For the text-containing cell, return its midpoint in (X, Y) coordinate format. 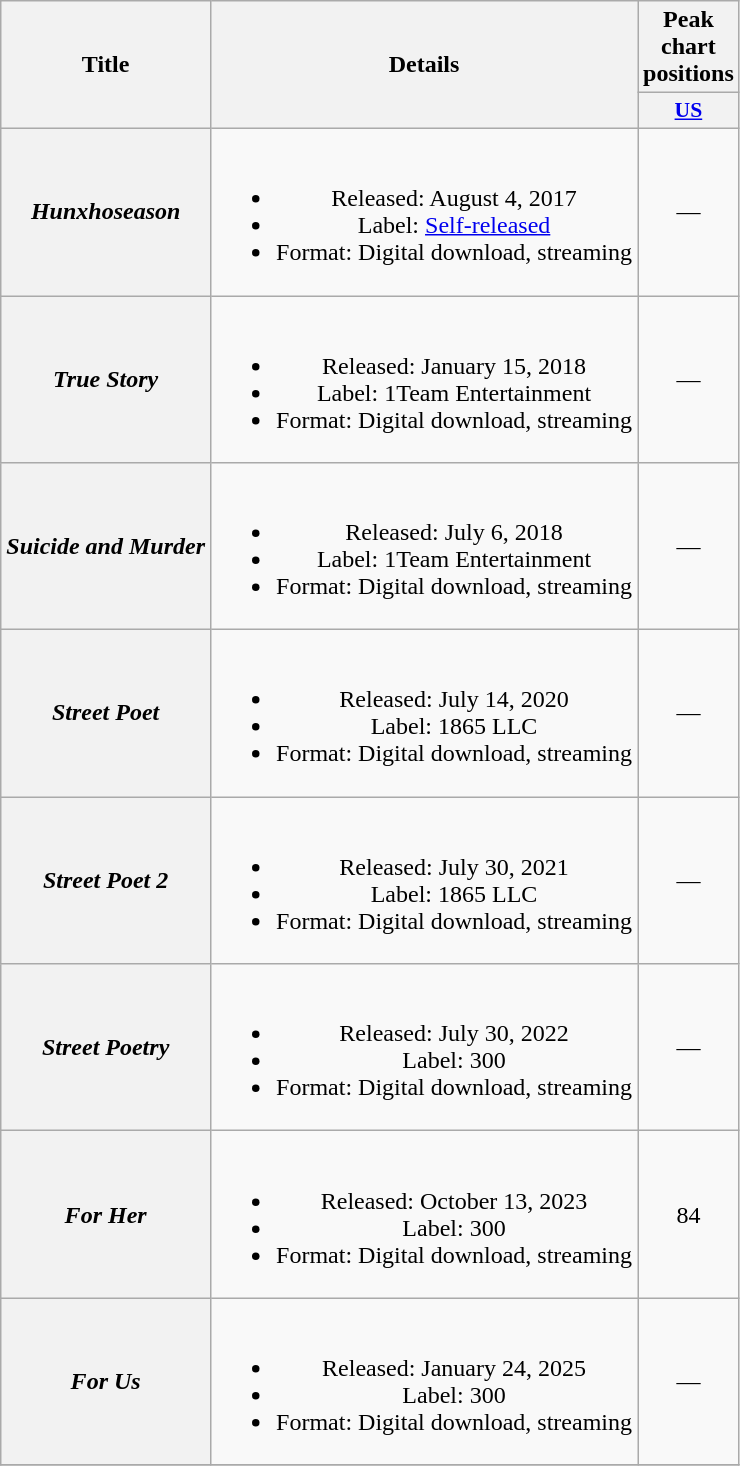
Released: July 30, 2022Label: 300Format: Digital download, streaming (424, 1048)
Street Poet 2 (106, 880)
Title (106, 65)
84 (689, 1214)
Released: August 4, 2017Label: Self-releasedFormat: Digital download, streaming (424, 212)
Hunxhoseason (106, 212)
Street Poetry (106, 1048)
Peak chart positions (689, 47)
US (689, 111)
For Us (106, 1382)
For Her (106, 1214)
True Story (106, 380)
Released: January 15, 2018Label: 1Team EntertainmentFormat: Digital download, streaming (424, 380)
Released: January 24, 2025Label: 300Format: Digital download, streaming (424, 1382)
Released: July 6, 2018Label: 1Team EntertainmentFormat: Digital download, streaming (424, 546)
Details (424, 65)
Released: July 14, 2020Label: 1865 LLCFormat: Digital download, streaming (424, 714)
Released: July 30, 2021Label: 1865 LLCFormat: Digital download, streaming (424, 880)
Released: October 13, 2023Label: 300Format: Digital download, streaming (424, 1214)
Suicide and Murder (106, 546)
Street Poet (106, 714)
